Output the [x, y] coordinate of the center of the cell containing the given text.  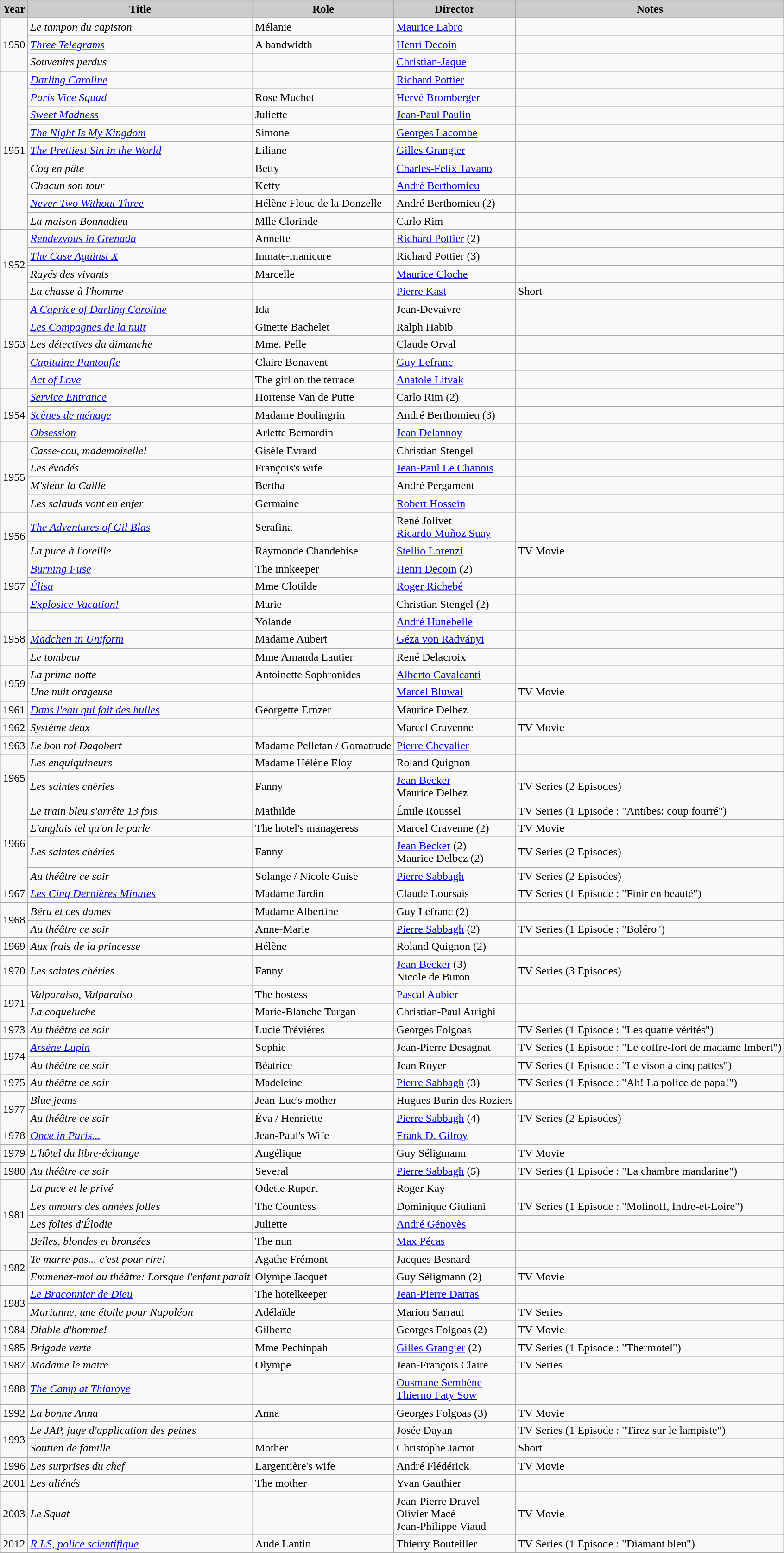
Jean Royer [455, 1065]
Le JAP, juge d'application des peines [140, 1431]
Jacques Besnard [455, 1259]
Le tombeur [140, 657]
Josée Dayan [455, 1431]
Capitaine Pantoufle [140, 362]
Germaine [323, 503]
Maurice Labro [455, 27]
Arsène Lupin [140, 1047]
Several [323, 1171]
Henri Decoin (2) [455, 569]
Angélique [323, 1153]
Act of Love [140, 380]
Liliane [323, 150]
Coq en pâte [140, 168]
Jean Delannoy [455, 433]
Madame Albertine [323, 911]
TV Series (1 Episode : "Boléro") [650, 929]
Souvenirs perdus [140, 62]
Madame Jardin [323, 894]
Roland Quignon [455, 763]
Ida [323, 309]
Burning Fuse [140, 569]
1983 [14, 1303]
Obsession [140, 433]
Madame Aubert [323, 639]
Marion Sarraut [455, 1312]
Bertha [323, 485]
Claude Orval [455, 344]
Madame Hélène Eloy [323, 763]
Hervé Bromberger [455, 97]
Never Two Without Three [140, 203]
The mother [323, 1483]
Les détectives du dimanche [140, 344]
L'anglais tel qu'on le parle [140, 828]
Élisa [140, 586]
Marcel Cravenne (2) [455, 828]
1950 [14, 45]
Rendezvous in Grenada [140, 239]
Jean Becker (2) Maurice Delbez (2) [455, 852]
Dans l'eau qui fait des bulles [140, 710]
Madame le maire [140, 1365]
Pierre Sabbagh (3) [455, 1082]
1959 [14, 683]
Georges Folgoas [455, 1030]
Le Braconnier de Dieu [140, 1294]
TV Series (1 Episode : "Tirez sur le lampiste") [650, 1431]
Brigade verte [140, 1347]
Les aliénés [140, 1483]
Émile Roussel [455, 811]
François's wife [323, 468]
Service Entrance [140, 397]
Mother [323, 1448]
1992 [14, 1413]
Ousmane Sembène Thierno Faty Sow [455, 1389]
M'sieur la Caille [140, 485]
Diable d'homme! [140, 1330]
The Camp at Thiaroye [140, 1389]
Title [140, 9]
Jean-Pierre Darras [455, 1294]
1956 [14, 536]
The Adventures of Gil Blas [140, 528]
René Delacroix [455, 657]
1961 [14, 710]
André Génovès [455, 1224]
Jean-Luc's mother [323, 1100]
1987 [14, 1365]
1988 [14, 1389]
Guy Lefranc (2) [455, 911]
Aux frais de la princesse [140, 947]
La prima notte [140, 675]
Annette [323, 239]
Sweet Madness [140, 115]
Jean-Devaivre [455, 309]
Antoinette Sophronides [323, 675]
Le tampon du capiston [140, 27]
Le Squat [140, 1514]
Gilles Grangier [455, 150]
Georges Folgoas (2) [455, 1330]
Georges Lacombe [455, 133]
Georgette Ernzer [323, 710]
Marianne, une étoile pour Napoléon [140, 1312]
Yolande [323, 622]
Stellio Lorenzi [455, 551]
Paris Vice Squad [140, 97]
Maurice Cloche [455, 274]
Anatole Litvak [455, 380]
Claude Loursais [455, 894]
1963 [14, 745]
Agathe Frémont [323, 1259]
1975 [14, 1082]
A bandwidth [323, 45]
Hélène Flouc de la Donzelle [323, 203]
Hortense Van de Putte [323, 397]
TV Series (1 Episode : "La chambre mandarine") [650, 1171]
Ralph Habib [455, 327]
Géza von Radványi [455, 639]
Scènes de ménage [140, 415]
Te marre pas... c'est pour rire! [140, 1259]
Jean-Pierre Dravel Olivier Macé Jean-Philippe Viaud [455, 1514]
Béatrice [323, 1065]
René Jolivet Ricardo Muñoz Suay [455, 528]
TV Series (1 Episode : "Molinoff, Indre-et-Loire") [650, 1206]
Richard Pottier (2) [455, 239]
Chacun son tour [140, 185]
Richard Pottier (3) [455, 256]
The Case Against X [140, 256]
Les Cinq Dernières Minutes [140, 894]
Rose Muchet [323, 97]
1996 [14, 1466]
1965 [14, 778]
The innkeeper [323, 569]
Once in Paris... [140, 1136]
TV Series (1 Episode : "Antibes: coup fourré") [650, 811]
1966 [14, 844]
Year [14, 9]
Pierre Sabbagh (2) [455, 929]
Largentière's wife [323, 1466]
TV Series (1 Episode : "Les quatre vérités") [650, 1030]
The hostess [323, 994]
Une nuit orageuse [140, 692]
Frank D. Gilroy [455, 1136]
TV Series (1 Episode : "Le vison à cinq pattes") [650, 1065]
Three Telegrams [140, 45]
Marcel Cravenne [455, 727]
Christian Stengel [455, 450]
2012 [14, 1544]
Marcelle [323, 274]
Madame Boulingrin [323, 415]
2001 [14, 1483]
Pierre Sabbagh (5) [455, 1171]
Le bon roi Dagobert [140, 745]
Les évadés [140, 468]
Mädchen in Uniform [140, 639]
Hélène [323, 947]
Mme Clotilde [323, 586]
Roger Kay [455, 1189]
Pierre Kast [455, 292]
Serafina [323, 528]
Marcel Bluwal [455, 692]
1984 [14, 1330]
Mathilde [323, 811]
Henri Decoin [455, 45]
Guy Lefranc [455, 362]
Roger Richebé [455, 586]
TV Series (3 Episodes) [650, 971]
Arlette Bernardin [323, 433]
Les Compagnes de la nuit [140, 327]
André Berthomieu (2) [455, 203]
Claire Bonavent [323, 362]
L'hôtel du libre-échange [140, 1153]
Ketty [323, 185]
1985 [14, 1347]
Jean Becker (3) Nicole de Buron [455, 971]
Casse-cou, mademoiselle! [140, 450]
Les folies d'Élodie [140, 1224]
The hotel's manageress [323, 828]
Charles-Félix Tavano [455, 168]
Marie [323, 604]
La chasse à l'homme [140, 292]
Max Pécas [455, 1241]
Éva / Henriette [323, 1118]
TV Series (1 Episode : "Thermotel") [650, 1347]
Béru et ces dames [140, 911]
Les surprises du chef [140, 1466]
André Berthomieu [455, 185]
Jean-Pierre Desagnat [455, 1047]
Olympe Jacquet [323, 1277]
1979 [14, 1153]
Madame Pelletan / Gomatrude [323, 745]
Jean-Paul Paulin [455, 115]
Christian Stengel (2) [455, 604]
Lucie Trévières [323, 1030]
André Pergament [455, 485]
Jean-Paul's Wife [323, 1136]
Mme. Pelle [323, 344]
Anne-Marie [323, 929]
1968 [14, 920]
Explosice Vacation! [140, 604]
Alberto Cavalcanti [455, 675]
Georges Folgoas (3) [455, 1413]
Pierre Chevalier [455, 745]
1951 [14, 150]
La maison Bonnadieu [140, 221]
Marie-Blanche Turgan [323, 1012]
Aude Lantin [323, 1544]
Les amours des années folles [140, 1206]
Role [323, 9]
Carlo Rim (2) [455, 397]
The nun [323, 1241]
Betty [323, 168]
1993 [14, 1439]
The hotelkeeper [323, 1294]
Valparaiso, Valparaiso [140, 994]
Director [455, 9]
1970 [14, 971]
Belles, blondes et bronzées [140, 1241]
1953 [14, 344]
Richard Pottier [455, 80]
Les salauds vont en enfer [140, 503]
1969 [14, 947]
Gilberte [323, 1330]
1978 [14, 1136]
Adélaïde [323, 1312]
La puce et le privé [140, 1189]
The Night Is My Kingdom [140, 133]
André Hunebelle [455, 622]
Dominique Giuliani [455, 1206]
Roland Quignon (2) [455, 947]
1974 [14, 1056]
Gisèle Evrard [323, 450]
La puce à l'oreille [140, 551]
1971 [14, 1003]
The Countess [323, 1206]
Simone [323, 133]
A Caprice of Darling Caroline [140, 309]
1982 [14, 1268]
Thierry Bouteiller [455, 1544]
Pascal Aubier [455, 994]
1973 [14, 1030]
TV Series (1 Episode : "Ah! La police de papa!") [650, 1082]
Hugues Burin des Roziers [455, 1100]
Gilles Grangier (2) [455, 1347]
Emmenez-moi au théâtre: Lorsque l'enfant paraît [140, 1277]
1957 [14, 586]
The girl on the terrace [323, 380]
Mme Amanda Lautier [323, 657]
1977 [14, 1109]
Ginette Bachelet [323, 327]
Maurice Delbez [455, 710]
1967 [14, 894]
Inmate-manicure [323, 256]
Solange / Nicole Guise [323, 876]
Jean-Paul Le Chanois [455, 468]
Mlle Clorinde [323, 221]
Mme Pechinpah [323, 1347]
1981 [14, 1215]
Soutien de famille [140, 1448]
Blue jeans [140, 1100]
La coqueluche [140, 1012]
André Flédérick [455, 1466]
TV Series (1 Episode : "Finir en beauté") [650, 894]
Christian-Jaque [455, 62]
1952 [14, 265]
Mélanie [323, 27]
Carlo Rim [455, 221]
Guy Séligmann [455, 1153]
Système deux [140, 727]
1958 [14, 639]
Christophe Jacrot [455, 1448]
Raymonde Chandebise [323, 551]
Pierre Sabbagh (4) [455, 1118]
TV Series (1 Episode : "Le coffre-fort de madame Imbert") [650, 1047]
Guy Séligmann (2) [455, 1277]
1962 [14, 727]
Anna [323, 1413]
Rayés des vivants [140, 274]
Odette Rupert [323, 1189]
La bonne Anna [140, 1413]
Jean-François Claire [455, 1365]
Jean Becker Maurice Delbez [455, 786]
Sophie [323, 1047]
Darling Caroline [140, 80]
Yvan Gauthier [455, 1483]
The Prettiest Sin in the World [140, 150]
Madeleine [323, 1082]
Olympe [323, 1365]
Les enquiquineurs [140, 763]
1954 [14, 415]
Christian-Paul Arrighi [455, 1012]
2003 [14, 1514]
1980 [14, 1171]
Le train bleu s'arrête 13 fois [140, 811]
1955 [14, 477]
TV Series (1 Episode : "Diamant bleu") [650, 1544]
Pierre Sabbagh [455, 876]
R.I.S, police scientifique [140, 1544]
André Berthomieu (3) [455, 415]
Notes [650, 9]
Robert Hossein [455, 503]
